Provide the [X, Y] coordinate of the cell's center where the given text is located.  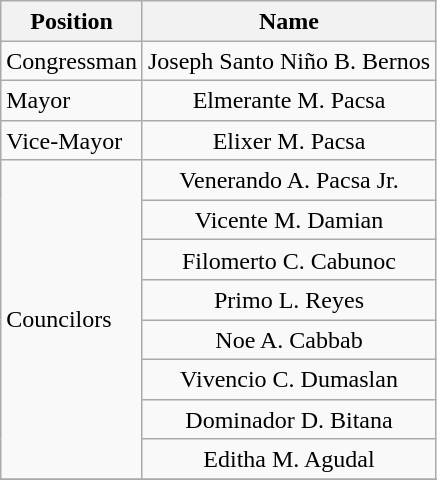
Councilors [72, 320]
Vivencio C. Dumaslan [288, 379]
Joseph Santo Niño B. Bernos [288, 61]
Elmerante M. Pacsa [288, 100]
Elixer M. Pacsa [288, 140]
Primo L. Reyes [288, 300]
Vice-Mayor [72, 140]
Venerando A. Pacsa Jr. [288, 180]
Dominador D. Bitana [288, 419]
Congressman [72, 61]
Mayor [72, 100]
Name [288, 21]
Editha M. Agudal [288, 459]
Position [72, 21]
Filomerto C. Cabunoc [288, 260]
Noe A. Cabbab [288, 340]
Vicente M. Damian [288, 220]
